Locate the cell with the specified text and output its (X, Y) center coordinate. 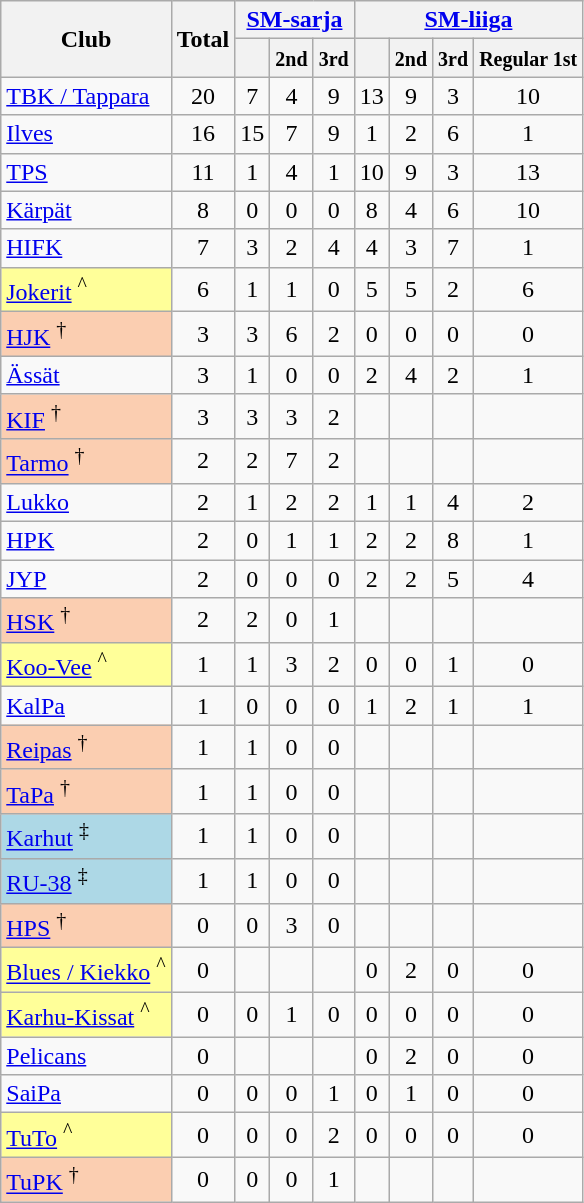
HPK (86, 541)
Karhu-Kissat ^ (86, 1014)
16 (203, 134)
Club (86, 39)
Koo-Vee ^ (86, 664)
Ilves (86, 134)
Karhut ‡ (86, 836)
Blues / Kiekko ^ (86, 970)
SM-liiga (468, 20)
JYP (86, 579)
HPS † (86, 926)
TuPK † (86, 1180)
TaPa † (86, 792)
TPS (86, 172)
Jokerit ^ (86, 290)
KalPa (86, 706)
15 (252, 134)
TBK / Tappara (86, 96)
SaiPa (86, 1094)
Regular 1st (528, 58)
HIFK (86, 248)
HJK † (86, 334)
Total (203, 39)
11 (203, 172)
Lukko (86, 502)
Kärpät (86, 210)
KIF † (86, 416)
TuTo ^ (86, 1136)
RU-38 ‡ (86, 880)
Pelicans (86, 1056)
Reipas † (86, 748)
20 (203, 96)
HSK † (86, 620)
Tarmo † (86, 462)
SM-sarja (294, 20)
Ässät (86, 375)
